Find where the given text appears and provide that cell's center as (x, y) coordinate. 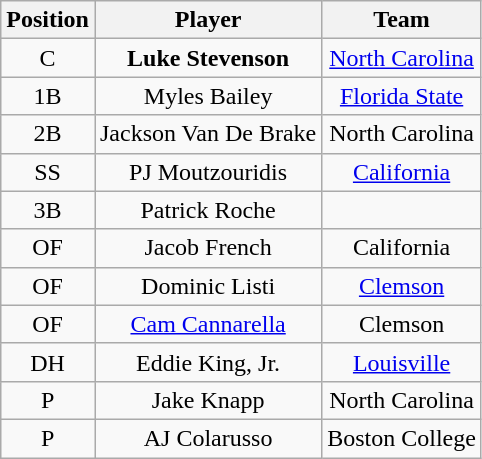
Patrick Roche (208, 210)
Louisville (402, 362)
Player (208, 20)
AJ Colarusso (208, 438)
Jake Knapp (208, 400)
3B (48, 210)
SS (48, 172)
1B (48, 96)
Jacob French (208, 248)
Dominic Listi (208, 286)
Eddie King, Jr. (208, 362)
Boston College (402, 438)
2B (48, 134)
Jackson Van De Brake (208, 134)
DH (48, 362)
Team (402, 20)
PJ Moutzouridis (208, 172)
Myles Bailey (208, 96)
C (48, 58)
Position (48, 20)
Florida State (402, 96)
Luke Stevenson (208, 58)
Cam Cannarella (208, 324)
